For the text-containing cell, return its midpoint in [x, y] coordinate format. 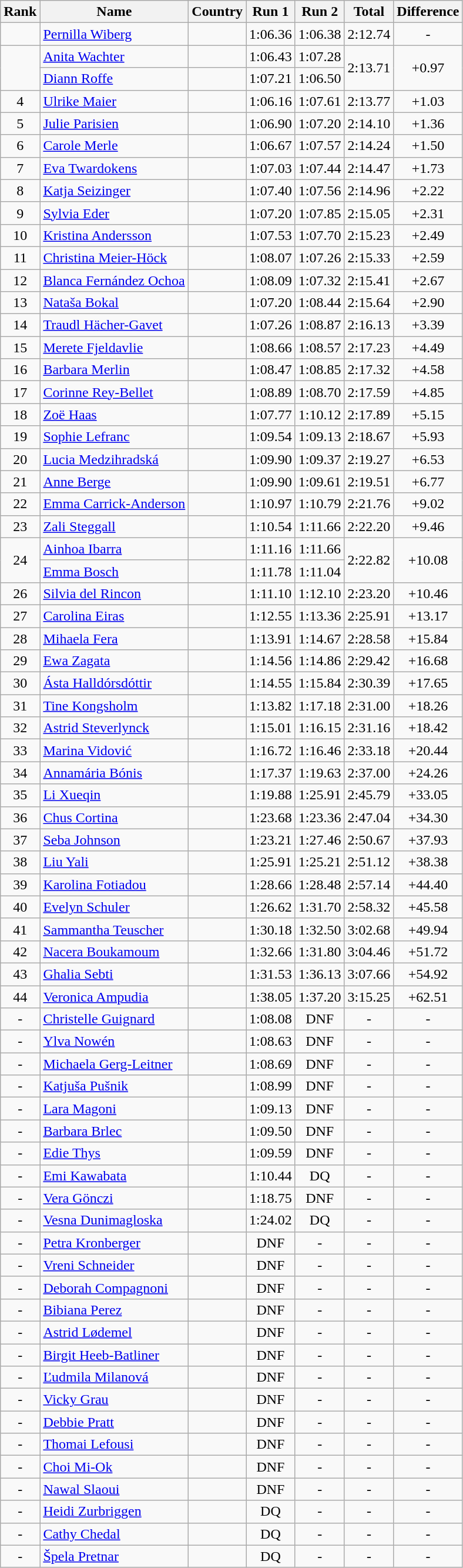
1:07.53 [271, 235]
39 [20, 885]
+1.50 [428, 146]
+2.67 [428, 281]
Rank [20, 12]
Run 1 [271, 12]
Katja Seizinger [114, 191]
26 [20, 593]
Vera Gönczi [114, 1198]
3:07.66 [369, 974]
2:14.96 [369, 191]
+1.36 [428, 124]
1:08.44 [320, 303]
2:16.13 [369, 325]
2:28.58 [369, 638]
+10.46 [428, 593]
Seba Johnson [114, 840]
11 [20, 258]
Anne Berge [114, 482]
+37.93 [428, 840]
4 [20, 101]
Cathy Chedal [114, 1534]
Nataša Bokal [114, 303]
24 [20, 560]
+15.84 [428, 638]
2:45.79 [369, 795]
1:14.86 [320, 661]
2:14.10 [369, 124]
34 [20, 773]
Carole Merle [114, 146]
+5.93 [428, 437]
33 [20, 750]
+49.94 [428, 929]
Merete Fjeldavlie [114, 348]
2:15.41 [369, 281]
1:08.07 [271, 258]
+3.39 [428, 325]
1:36.13 [320, 974]
Ghalia Sebti [114, 974]
2:17.32 [369, 370]
1:08.70 [320, 392]
+2.22 [428, 191]
1:30.18 [271, 929]
1:08.99 [271, 1086]
2:37.00 [369, 773]
1:15.01 [271, 728]
+6.77 [428, 482]
Bibiana Perez [114, 1310]
41 [20, 929]
1:32.66 [271, 952]
1:16.46 [320, 750]
10 [20, 235]
Nawal Slaoui [114, 1489]
Country [217, 12]
12 [20, 281]
Lucia Medzihradská [114, 459]
Lara Magoni [114, 1109]
Emma Carrick-Anderson [114, 504]
+44.40 [428, 885]
22 [20, 504]
1:06.67 [271, 146]
1:28.66 [271, 885]
Thomai Lefousi [114, 1444]
19 [20, 437]
9 [20, 213]
Evelyn Schuler [114, 907]
1:38.05 [271, 997]
+6.53 [428, 459]
Veronica Ampudia [114, 997]
2:31.00 [369, 706]
+4.49 [428, 348]
Sophie Lefranc [114, 437]
1:06.43 [271, 56]
Heidi Zurbriggen [114, 1512]
2:29.42 [369, 661]
2:33.18 [369, 750]
2:21.76 [369, 504]
Chus Cortina [114, 818]
20 [20, 459]
1:11.10 [271, 593]
1:07.32 [320, 281]
2:25.91 [369, 616]
1:10.97 [271, 504]
1:06.16 [271, 101]
+24.26 [428, 773]
1:15.84 [320, 683]
2:23.20 [369, 593]
+33.05 [428, 795]
Zoë Haas [114, 415]
1:19.88 [271, 795]
+45.58 [428, 907]
2:13.77 [369, 101]
Blanca Fernández Ochoa [114, 281]
30 [20, 683]
17 [20, 392]
2:22.82 [369, 560]
Barbara Merlin [114, 370]
Run 2 [320, 12]
2:17.59 [369, 392]
13 [20, 303]
29 [20, 661]
+2.59 [428, 258]
+9.02 [428, 504]
6 [20, 146]
Michaela Gerg-Leitner [114, 1064]
1:31.80 [320, 952]
2:51.12 [369, 862]
Julie Parisien [114, 124]
Eva Twardokens [114, 168]
Karolina Fotiadou [114, 885]
1:08.85 [320, 370]
1:11.16 [271, 549]
Diann Roffe [114, 79]
1:08.08 [271, 1019]
Emi Kawabata [114, 1176]
1:07.85 [320, 213]
1:19.63 [320, 773]
Pernilla Wiberg [114, 34]
2:47.04 [369, 818]
Ewa Zagata [114, 661]
1:09.54 [271, 437]
1:10.44 [271, 1176]
1:13.91 [271, 638]
1:11.04 [320, 571]
2:15.64 [369, 303]
1:23.21 [271, 840]
+54.92 [428, 974]
+38.38 [428, 862]
2:13.71 [369, 68]
1:25.21 [320, 862]
18 [20, 415]
35 [20, 795]
Barbara Brlec [114, 1131]
+51.72 [428, 952]
42 [20, 952]
1:17.18 [320, 706]
1:07.70 [320, 235]
1:08.87 [320, 325]
Astrid Steverlynck [114, 728]
1:23.68 [271, 818]
1:07.56 [320, 191]
16 [20, 370]
1:17.37 [271, 773]
2:30.39 [369, 683]
2:19.27 [369, 459]
23 [20, 526]
8 [20, 191]
1:27.46 [320, 840]
+1.73 [428, 168]
2:50.67 [369, 840]
5 [20, 124]
1:07.77 [271, 415]
Kristina Andersson [114, 235]
Difference [428, 12]
1:09.37 [320, 459]
Li Xueqin [114, 795]
2:19.51 [369, 482]
2:15.05 [369, 213]
43 [20, 974]
1:14.55 [271, 683]
1:10.54 [271, 526]
37 [20, 840]
1:08.63 [271, 1042]
Ulrike Maier [114, 101]
32 [20, 728]
Emma Bosch [114, 571]
28 [20, 638]
2:58.32 [369, 907]
1:31.70 [320, 907]
1:37.20 [320, 997]
Mihaela Fera [114, 638]
+18.42 [428, 728]
Anita Wachter [114, 56]
+9.46 [428, 526]
7 [20, 168]
21 [20, 482]
1:06.36 [271, 34]
Traudl Hächer-Gavet [114, 325]
1:24.02 [271, 1220]
1:14.67 [320, 638]
1:06.50 [320, 79]
Christina Meier-Höck [114, 258]
1:28.48 [320, 885]
1:07.21 [271, 79]
1:10.12 [320, 415]
1:07.57 [320, 146]
1:07.44 [320, 168]
1:06.38 [320, 34]
2:17.89 [369, 415]
15 [20, 348]
Carolina Eiras [114, 616]
14 [20, 325]
40 [20, 907]
Špela Pretnar [114, 1556]
2:12.74 [369, 34]
+0.97 [428, 68]
1:07.28 [320, 56]
Vicky Grau [114, 1400]
Debbie Pratt [114, 1422]
+62.51 [428, 997]
+34.30 [428, 818]
Annamária Bónis [114, 773]
1:10.79 [320, 504]
Tine Kongsholm [114, 706]
Astrid Lødemel [114, 1332]
1:07.03 [271, 168]
Choi Mi-Ok [114, 1467]
Vreni Schneider [114, 1265]
Petra Kronberger [114, 1243]
+16.68 [428, 661]
1:13.36 [320, 616]
+2.31 [428, 213]
1:08.69 [271, 1064]
1:08.09 [271, 281]
2:15.23 [369, 235]
Liu Yali [114, 862]
Christelle Guignard [114, 1019]
Katjuša Pušnik [114, 1086]
1:16.72 [271, 750]
1:12.10 [320, 593]
1:07.61 [320, 101]
1:14.56 [271, 661]
Silvia del Rincon [114, 593]
+2.90 [428, 303]
1:11.78 [271, 571]
+13.17 [428, 616]
1:18.75 [271, 1198]
Edie Thys [114, 1153]
3:04.46 [369, 952]
+20.44 [428, 750]
+18.26 [428, 706]
27 [20, 616]
2:22.20 [369, 526]
2:14.47 [369, 168]
1:08.57 [320, 348]
Vesna Dunimagloska [114, 1220]
+5.15 [428, 415]
Ainhoa Ibarra [114, 549]
Corinne Rey-Bellet [114, 392]
44 [20, 997]
Sylvia Eder [114, 213]
Ylva Nowén [114, 1042]
1:09.59 [271, 1153]
38 [20, 862]
1:26.62 [271, 907]
Deborah Compagnoni [114, 1287]
Zali Steggall [114, 526]
+10.08 [428, 560]
2:14.24 [369, 146]
1:07.40 [271, 191]
Ásta Halldórsdóttir [114, 683]
+4.58 [428, 370]
Ľudmila Milanová [114, 1377]
1:08.47 [271, 370]
36 [20, 818]
3:15.25 [369, 997]
2:57.14 [369, 885]
1:13.82 [271, 706]
2:18.67 [369, 437]
2:31.16 [369, 728]
+17.65 [428, 683]
1:09.50 [271, 1131]
1:16.15 [320, 728]
+4.85 [428, 392]
1:06.90 [271, 124]
+1.03 [428, 101]
1:32.50 [320, 929]
3:02.68 [369, 929]
+2.49 [428, 235]
Marina Vidović [114, 750]
31 [20, 706]
Name [114, 12]
Sammantha Teuscher [114, 929]
Birgit Heeb-Batliner [114, 1355]
Total [369, 12]
1:08.66 [271, 348]
Nacera Boukamoum [114, 952]
1:12.55 [271, 616]
1:09.61 [320, 482]
1:23.36 [320, 818]
2:15.33 [369, 258]
2:17.23 [369, 348]
1:08.89 [271, 392]
1:31.53 [271, 974]
